Locate the cell with the specified text and output its (x, y) center coordinate. 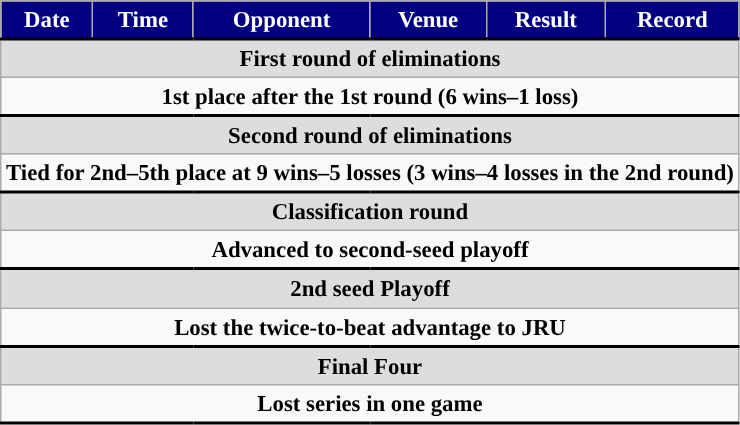
Date (47, 20)
Classification round (370, 212)
Opponent (282, 20)
Final Four (370, 365)
1st place after the 1st round (6 wins–1 loss) (370, 97)
Lost series in one game (370, 403)
Result (546, 20)
Tied for 2nd–5th place at 9 wins–5 losses (3 wins–4 losses in the 2nd round) (370, 173)
2nd seed Playoff (370, 288)
Record (672, 20)
Time (143, 20)
Second round of eliminations (370, 135)
Advanced to second-seed playoff (370, 250)
Venue (428, 20)
First round of eliminations (370, 58)
Lost the twice-to-beat advantage to JRU (370, 327)
